Identify which cell holds the provided text, then report its [X, Y] central coordinate. 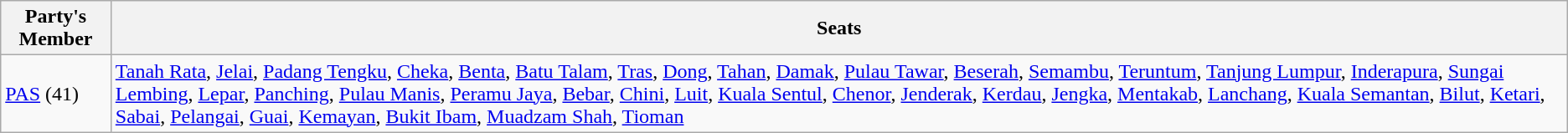
Seats [839, 28]
PAS (41) [56, 94]
Party's Member [56, 28]
